From the cell containing the given text, extract its center point as [X, Y] coordinate. 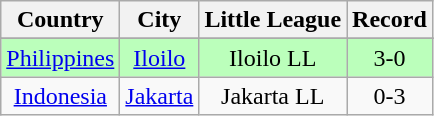
0-3 [390, 96]
Record [390, 20]
Jakarta LL [273, 96]
Philippines [60, 58]
Indonesia [60, 96]
Iloilo [160, 58]
3-0 [390, 58]
City [160, 20]
Little League [273, 20]
Iloilo LL [273, 58]
Jakarta [160, 96]
Country [60, 20]
